Capture the cell that displays the provided text and extract its [X, Y] central coordinate. 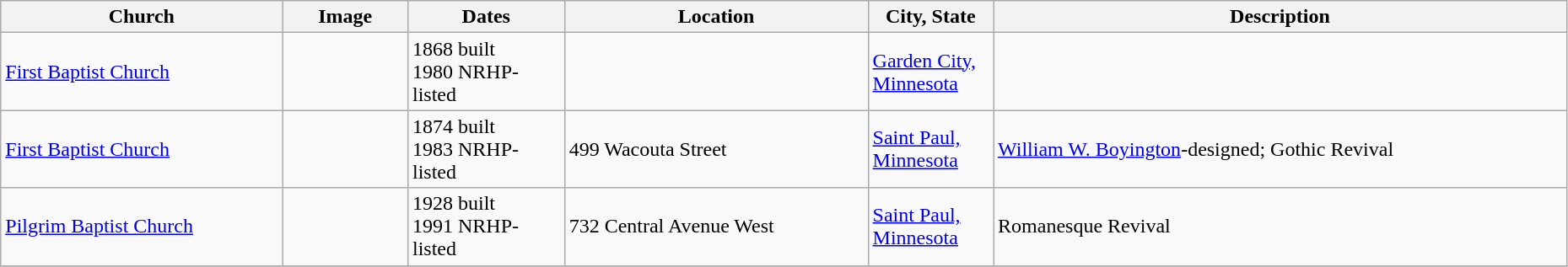
732 Central Avenue West [716, 227]
Pilgrim Baptist Church [142, 227]
1874 built1983 NRHP-listed [486, 149]
1928 built1991 NRHP-listed [486, 227]
William W. Boyington-designed; Gothic Revival [1280, 149]
499 Wacouta Street [716, 149]
Garden City, Minnesota [931, 72]
Romanesque Revival [1280, 227]
City, State [931, 17]
1868 built1980 NRHP-listed [486, 72]
Dates [486, 17]
Description [1280, 17]
Church [142, 17]
Image [346, 17]
Location [716, 17]
